Detect which cell encompasses the target text, then output its [x, y] center coordinate. 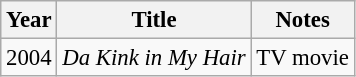
2004 [29, 58]
Da Kink in My Hair [154, 58]
Title [154, 20]
Notes [302, 20]
Year [29, 20]
TV movie [302, 58]
